Locate the cell with the specified text and output its (X, Y) center coordinate. 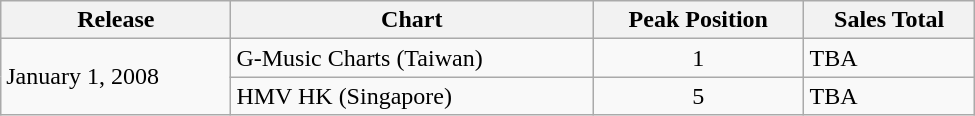
January 1, 2008 (116, 77)
Peak Position (698, 20)
1 (698, 58)
Sales Total (889, 20)
G-Music Charts (Taiwan) (412, 58)
Release (116, 20)
HMV HK (Singapore) (412, 96)
5 (698, 96)
Chart (412, 20)
